Return [X, Y] of the center of cell containing provided text 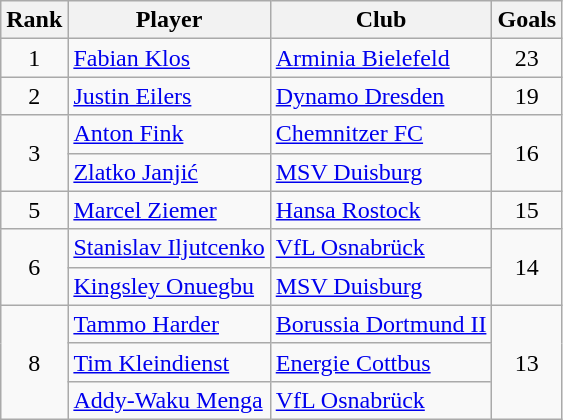
Tim Kleindienst [169, 362]
Tammo Harder [169, 324]
Goals [527, 20]
Dynamo Dresden [381, 96]
1 [34, 58]
Arminia Bielefeld [381, 58]
5 [34, 210]
Chemnitzer FC [381, 134]
Marcel Ziemer [169, 210]
Addy-Waku Menga [169, 400]
Club [381, 20]
8 [34, 362]
16 [527, 153]
Borussia Dortmund II [381, 324]
Rank [34, 20]
Energie Cottbus [381, 362]
13 [527, 362]
14 [527, 267]
Justin Eilers [169, 96]
23 [527, 58]
6 [34, 267]
Zlatko Janjić [169, 172]
Hansa Rostock [381, 210]
19 [527, 96]
Kingsley Onuegbu [169, 286]
Anton Fink [169, 134]
Player [169, 20]
3 [34, 153]
Stanislav Iljutcenko [169, 248]
Fabian Klos [169, 58]
2 [34, 96]
15 [527, 210]
